Return (x, y) of the center of cell containing provided text 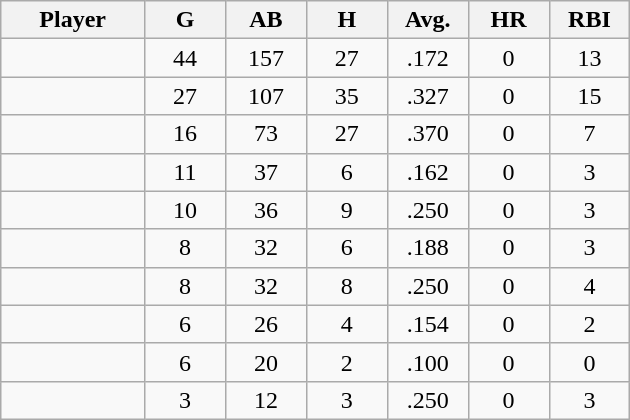
.100 (428, 362)
.370 (428, 134)
20 (266, 362)
.154 (428, 324)
157 (266, 58)
26 (266, 324)
73 (266, 134)
10 (186, 210)
Player (73, 20)
9 (346, 210)
107 (266, 96)
36 (266, 210)
G (186, 20)
.327 (428, 96)
.162 (428, 172)
7 (590, 134)
.172 (428, 58)
44 (186, 58)
15 (590, 96)
.188 (428, 248)
37 (266, 172)
35 (346, 96)
11 (186, 172)
13 (590, 58)
H (346, 20)
RBI (590, 20)
AB (266, 20)
12 (266, 400)
Avg. (428, 20)
16 (186, 134)
HR (508, 20)
